Pinpoint the cell where the given text exists, returning its (X, Y) midpoint coordinate. 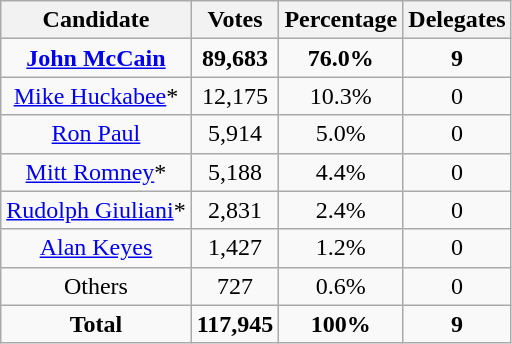
Candidate (96, 20)
117,945 (235, 324)
John McCain (96, 58)
4.4% (341, 172)
1.2% (341, 248)
0.6% (341, 286)
Ron Paul (96, 134)
76.0% (341, 58)
Alan Keyes (96, 248)
5,188 (235, 172)
100% (341, 324)
5,914 (235, 134)
Total (96, 324)
Mike Huckabee* (96, 96)
1,427 (235, 248)
727 (235, 286)
2.4% (341, 210)
Mitt Romney* (96, 172)
10.3% (341, 96)
89,683 (235, 58)
5.0% (341, 134)
Percentage (341, 20)
2,831 (235, 210)
12,175 (235, 96)
Delegates (457, 20)
Votes (235, 20)
Rudolph Giuliani* (96, 210)
Others (96, 286)
